Provide the (x, y) coordinate of the cell's center where the given text is located.  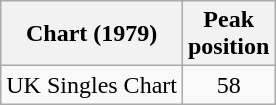
58 (228, 85)
Chart (1979) (92, 34)
UK Singles Chart (92, 85)
Peakposition (228, 34)
